From the cell containing the given text, extract its center point as [X, Y] coordinate. 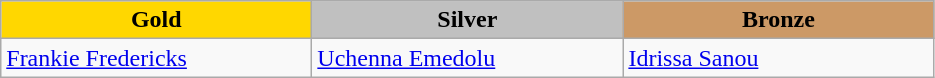
Frankie Fredericks [156, 58]
Bronze [778, 20]
Gold [156, 20]
Idrissa Sanou [778, 58]
Uchenna Emedolu [468, 58]
Silver [468, 20]
